For the text-containing cell, return its midpoint in [X, Y] coordinate format. 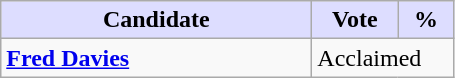
% [426, 20]
Acclaimed [383, 58]
Fred Davies [156, 58]
Candidate [156, 20]
Vote [355, 20]
